Scan for the cell matching the given text and deliver its (X, Y) coordinate at center. 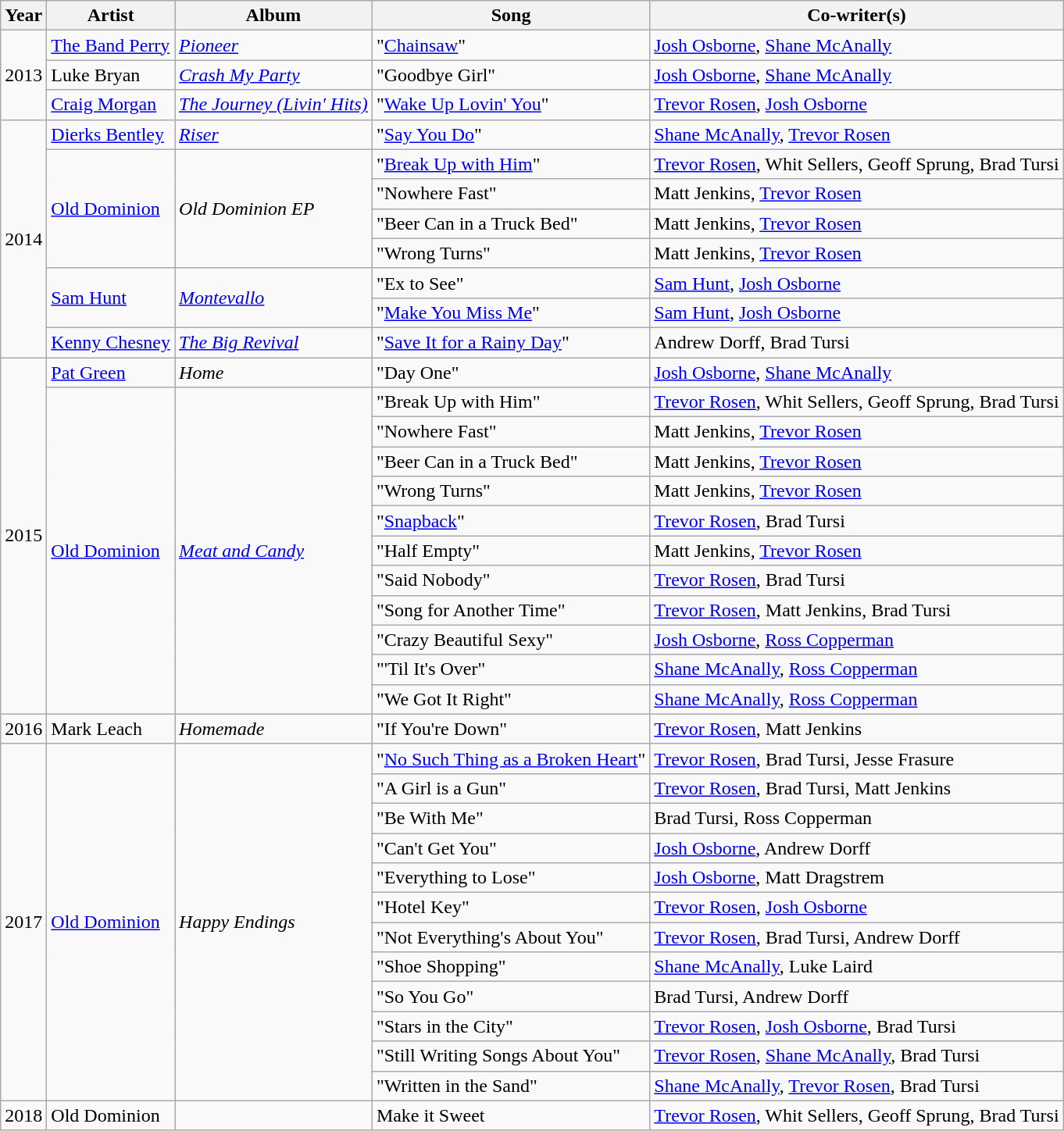
Josh Osborne, Andrew Dorff (856, 847)
Co-writer(s) (856, 16)
Pat Green (111, 373)
2014 (23, 238)
The Journey (Livin' Hits) (273, 105)
"Half Empty" (511, 551)
"Said Nobody" (511, 580)
Dierks Bentley (111, 134)
"Shoe Shopping" (511, 967)
Old Dominion EP (273, 209)
Brad Tursi, Ross Copperman (856, 818)
"Save It for a Rainy Day" (511, 342)
Shane McAnally, Trevor Rosen (856, 134)
"Day One" (511, 373)
Josh Osborne, Ross Copperman (856, 640)
"No Such Thing as a Broken Heart" (511, 758)
"Song for Another Time" (511, 610)
"Can't Get You" (511, 847)
Homemade (273, 729)
Artist (111, 16)
Trevor Rosen, Matt Jenkins (856, 729)
"If You're Down" (511, 729)
"We Got It Right" (511, 699)
"'Til It's Over" (511, 669)
"Ex to See" (511, 283)
Andrew Dorff, Brad Tursi (856, 342)
Craig Morgan (111, 105)
Trevor Rosen, Shane McAnally, Brad Tursi (856, 1056)
2017 (23, 922)
Song (511, 16)
Riser (273, 134)
Montevallo (273, 298)
"Chainsaw" (511, 45)
"Snapback" (511, 521)
2016 (23, 729)
Meat and Candy (273, 551)
Josh Osborne, Matt Dragstrem (856, 878)
Shane McAnally, Luke Laird (856, 967)
Luke Bryan (111, 75)
The Band Perry (111, 45)
"Stars in the City" (511, 1026)
"Wake Up Lovin' You" (511, 105)
Year (23, 16)
"Make You Miss Me" (511, 312)
Happy Endings (273, 922)
"Written in the Sand" (511, 1086)
"Say You Do" (511, 134)
2015 (23, 536)
Shane McAnally, Trevor Rosen, Brad Tursi (856, 1086)
Trevor Rosen, Brad Tursi, Jesse Frasure (856, 758)
Sam Hunt (111, 298)
Trevor Rosen, Matt Jenkins, Brad Tursi (856, 610)
Home (273, 373)
Trevor Rosen, Brad Tursi, Andrew Dorff (856, 937)
Mark Leach (111, 729)
"A Girl is a Gun" (511, 788)
"Hotel Key" (511, 908)
Brad Tursi, Andrew Dorff (856, 997)
Album (273, 16)
Trevor Rosen, Brad Tursi, Matt Jenkins (856, 788)
"So You Go" (511, 997)
"Be With Me" (511, 818)
Crash My Party (273, 75)
2013 (23, 75)
Trevor Rosen, Josh Osborne, Brad Tursi (856, 1026)
"Crazy Beautiful Sexy" (511, 640)
2018 (23, 1115)
Make it Sweet (511, 1115)
"Not Everything's About You" (511, 937)
"Everything to Lose" (511, 878)
Pioneer (273, 45)
"Goodbye Girl" (511, 75)
The Big Revival (273, 342)
"Still Writing Songs About You" (511, 1056)
Kenny Chesney (111, 342)
